Detect which cell encompasses the target text, then output its [X, Y] center coordinate. 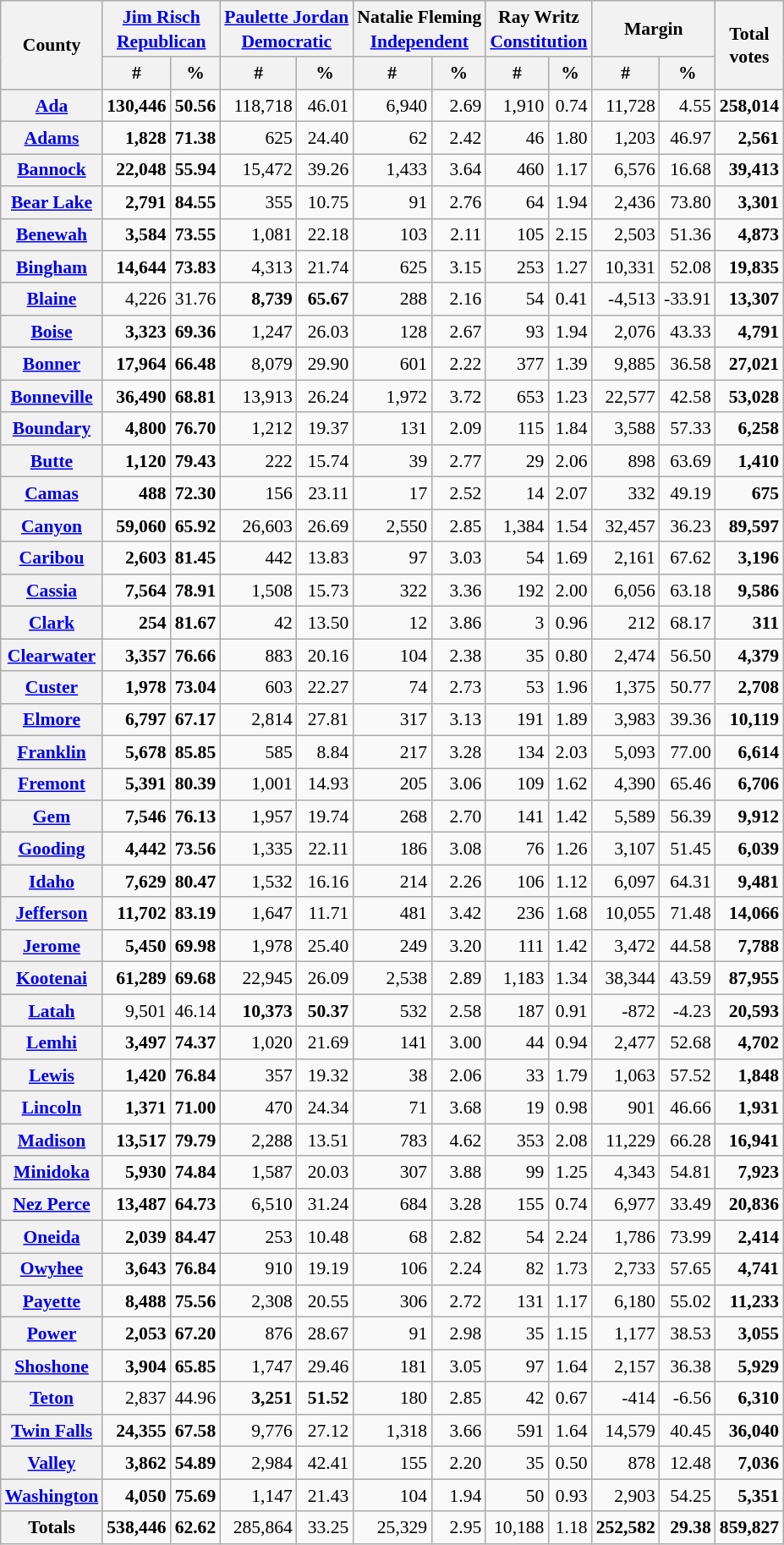
50.77 [688, 687]
1,247 [259, 332]
2,733 [626, 1269]
0.67 [570, 1399]
3,904 [136, 1366]
67.58 [196, 1431]
883 [259, 655]
9,586 [749, 591]
Madison [52, 1140]
1,848 [749, 1075]
83.19 [196, 914]
64.73 [196, 1205]
6,258 [749, 429]
19.74 [325, 816]
56.50 [688, 655]
2,550 [392, 525]
128 [392, 332]
2.98 [458, 1333]
0.91 [570, 1010]
Ada [52, 106]
1,318 [392, 1431]
1,931 [749, 1108]
3,584 [136, 234]
82 [517, 1269]
Bingham [52, 267]
1,647 [259, 914]
876 [259, 1333]
488 [136, 493]
1,972 [392, 396]
16.16 [325, 881]
31.24 [325, 1205]
-4,513 [626, 300]
57.52 [688, 1075]
52.68 [688, 1043]
52.08 [688, 267]
25,329 [392, 1528]
51.45 [688, 849]
3.06 [458, 784]
322 [392, 591]
6,614 [749, 752]
64 [517, 202]
4,800 [136, 429]
1.69 [570, 558]
8.84 [325, 752]
3.03 [458, 558]
36.38 [688, 1366]
3.20 [458, 946]
55.94 [196, 170]
3.42 [458, 914]
1.68 [570, 914]
2,837 [136, 1399]
76 [517, 849]
3,107 [626, 849]
7,036 [749, 1463]
Latah [52, 1010]
0.93 [570, 1495]
236 [517, 914]
42.58 [688, 396]
2.67 [458, 332]
6,576 [626, 170]
46 [517, 138]
46.14 [196, 1010]
2.58 [458, 1010]
68.17 [688, 623]
54.25 [688, 1495]
2,288 [259, 1140]
591 [517, 1431]
2.16 [458, 300]
1.15 [570, 1333]
23.11 [325, 493]
13,517 [136, 1140]
46.66 [688, 1108]
68 [392, 1237]
2,161 [626, 558]
1,371 [136, 1108]
10,055 [626, 914]
11,233 [749, 1301]
10.48 [325, 1237]
1,384 [517, 525]
36,040 [749, 1431]
1.34 [570, 978]
93 [517, 332]
Jerome [52, 946]
1.26 [570, 849]
54.81 [688, 1172]
49.19 [688, 493]
36,490 [136, 396]
-33.91 [688, 300]
76.70 [196, 429]
11,728 [626, 106]
4,442 [136, 849]
4,791 [749, 332]
1,147 [259, 1495]
84.47 [196, 1237]
118,718 [259, 106]
538,446 [136, 1528]
1,081 [259, 234]
5,678 [136, 752]
1,532 [259, 881]
76.66 [196, 655]
7,564 [136, 591]
22,048 [136, 170]
10,373 [259, 1010]
532 [392, 1010]
Payette [52, 1301]
2.52 [458, 493]
2.70 [458, 816]
109 [517, 784]
Owyhee [52, 1269]
5,589 [626, 816]
2,157 [626, 1366]
460 [517, 170]
3.88 [458, 1172]
2.09 [458, 429]
3,323 [136, 332]
1.89 [570, 719]
Bannock [52, 170]
26,603 [259, 525]
1.25 [570, 1172]
26.24 [325, 396]
1.18 [570, 1528]
Idaho [52, 881]
50 [517, 1495]
10,119 [749, 719]
4,313 [259, 267]
2.72 [458, 1301]
Custer [52, 687]
5,450 [136, 946]
2.69 [458, 106]
1.54 [570, 525]
288 [392, 300]
222 [259, 461]
2,791 [136, 202]
258,014 [749, 106]
22.11 [325, 849]
15.73 [325, 591]
73.04 [196, 687]
31.76 [196, 300]
Boise [52, 332]
10,331 [626, 267]
Ray WritzConstitution [538, 29]
1,786 [626, 1237]
71.38 [196, 138]
Butte [52, 461]
103 [392, 234]
22.27 [325, 687]
33 [517, 1075]
67.20 [196, 1333]
15,472 [259, 170]
5,351 [749, 1495]
6,706 [749, 784]
89,597 [749, 525]
73.83 [196, 267]
19 [517, 1108]
-872 [626, 1010]
3,472 [626, 946]
214 [392, 881]
46.97 [688, 138]
78.91 [196, 591]
4.55 [688, 106]
442 [259, 558]
Blaine [52, 300]
72.30 [196, 493]
2.11 [458, 234]
84.55 [196, 202]
16,941 [749, 1140]
Paulette JordanDemocratic [286, 29]
19.19 [325, 1269]
2,538 [392, 978]
4,741 [749, 1269]
2,814 [259, 719]
134 [517, 752]
3.64 [458, 170]
39 [392, 461]
6,510 [259, 1205]
81.67 [196, 623]
12.48 [688, 1463]
Clark [52, 623]
3.08 [458, 849]
69.36 [196, 332]
Adams [52, 138]
2.26 [458, 881]
50.37 [325, 1010]
4,379 [749, 655]
7,629 [136, 881]
51.52 [325, 1399]
684 [392, 1205]
22,945 [259, 978]
40.45 [688, 1431]
59,060 [136, 525]
13,487 [136, 1205]
470 [259, 1108]
Nez Perce [52, 1205]
Lewis [52, 1075]
43.59 [688, 978]
57.33 [688, 429]
54.89 [196, 1463]
-6.56 [688, 1399]
115 [517, 429]
73.99 [688, 1237]
81.45 [196, 558]
56.39 [688, 816]
Totalvotes [749, 45]
14,644 [136, 267]
3.15 [458, 267]
26.09 [325, 978]
2.76 [458, 202]
71.48 [688, 914]
38,344 [626, 978]
1.23 [570, 396]
11.71 [325, 914]
65.85 [196, 1366]
3.68 [458, 1108]
36.23 [688, 525]
Kootenai [52, 978]
1,420 [136, 1075]
1,001 [259, 784]
Benewah [52, 234]
268 [392, 816]
306 [392, 1301]
3,196 [749, 558]
6,310 [749, 1399]
46.01 [325, 106]
105 [517, 234]
20,593 [749, 1010]
187 [517, 1010]
1,375 [626, 687]
Boundary [52, 429]
-414 [626, 1399]
99 [517, 1172]
1,063 [626, 1075]
2.08 [570, 1140]
14,066 [749, 914]
2,076 [626, 332]
7,788 [749, 946]
5,093 [626, 752]
57.65 [688, 1269]
50.56 [196, 106]
61,289 [136, 978]
11,229 [626, 1140]
Franklin [52, 752]
15.74 [325, 461]
13,913 [259, 396]
14,579 [626, 1431]
Lincoln [52, 1108]
252,582 [626, 1528]
66.48 [196, 364]
Washington [52, 1495]
6,940 [392, 106]
111 [517, 946]
3,357 [136, 655]
2,603 [136, 558]
2,308 [259, 1301]
3,301 [749, 202]
3.05 [458, 1366]
3,588 [626, 429]
62.62 [196, 1528]
65.67 [325, 300]
7,546 [136, 816]
2,561 [749, 138]
Bear Lake [52, 202]
0.94 [570, 1043]
0.80 [570, 655]
1,335 [259, 849]
29.90 [325, 364]
13.51 [325, 1140]
28.67 [325, 1333]
2.15 [570, 234]
Totals [52, 1528]
180 [392, 1399]
22,577 [626, 396]
156 [259, 493]
85.85 [196, 752]
Clearwater [52, 655]
21.69 [325, 1043]
5,391 [136, 784]
2.42 [458, 138]
75.69 [196, 1495]
68.81 [196, 396]
2.82 [458, 1237]
44 [517, 1043]
3,862 [136, 1463]
1,828 [136, 138]
311 [749, 623]
9,501 [136, 1010]
2.77 [458, 461]
2,053 [136, 1333]
1,020 [259, 1043]
67.17 [196, 719]
33.25 [325, 1528]
249 [392, 946]
3 [517, 623]
332 [626, 493]
2,708 [749, 687]
4.62 [458, 1140]
285,864 [259, 1528]
11,702 [136, 914]
783 [392, 1140]
6,039 [749, 849]
73.56 [196, 849]
898 [626, 461]
3.72 [458, 396]
Power [52, 1333]
74 [392, 687]
51.36 [688, 234]
2,984 [259, 1463]
910 [259, 1269]
181 [392, 1366]
0.41 [570, 300]
29.46 [325, 1366]
1,120 [136, 461]
186 [392, 849]
377 [517, 364]
69.68 [196, 978]
County [52, 45]
3,497 [136, 1043]
8,079 [259, 364]
2,414 [749, 1237]
69.98 [196, 946]
53,028 [749, 396]
Minidoka [52, 1172]
80.47 [196, 881]
4,343 [626, 1172]
1,587 [259, 1172]
27.12 [325, 1431]
26.03 [325, 332]
Teton [52, 1399]
9,912 [749, 816]
355 [259, 202]
859,827 [749, 1528]
Gooding [52, 849]
9,481 [749, 881]
1.62 [570, 784]
25.40 [325, 946]
9,885 [626, 364]
2.73 [458, 687]
Twin Falls [52, 1431]
63.18 [688, 591]
13.83 [325, 558]
14.93 [325, 784]
87,955 [749, 978]
2,903 [626, 1495]
17 [392, 493]
20,836 [749, 1205]
Lemhi [52, 1043]
2.89 [458, 978]
16.68 [688, 170]
79.43 [196, 461]
2.07 [570, 493]
Jim RischRepublican [161, 29]
9,776 [259, 1431]
353 [517, 1140]
66.28 [688, 1140]
7,923 [749, 1172]
73.80 [688, 202]
21.74 [325, 267]
192 [517, 591]
2.22 [458, 364]
Gem [52, 816]
4,873 [749, 234]
1,410 [749, 461]
29 [517, 461]
217 [392, 752]
Shoshone [52, 1366]
2.95 [458, 1528]
1.84 [570, 429]
Jefferson [52, 914]
Elmore [52, 719]
77.00 [688, 752]
901 [626, 1108]
24.40 [325, 138]
2.20 [458, 1463]
21.43 [325, 1495]
3.86 [458, 623]
10,188 [517, 1528]
1,212 [259, 429]
65.46 [688, 784]
73.55 [196, 234]
17,964 [136, 364]
20.16 [325, 655]
1,183 [517, 978]
3.00 [458, 1043]
1,957 [259, 816]
1.73 [570, 1269]
13,307 [749, 300]
19.32 [325, 1075]
603 [259, 687]
1,177 [626, 1333]
1.12 [570, 881]
10.75 [325, 202]
71 [392, 1108]
Margin [654, 29]
8,739 [259, 300]
67.62 [688, 558]
2,477 [626, 1043]
20.03 [325, 1172]
2,474 [626, 655]
Natalie FlemingIndependent [419, 29]
653 [517, 396]
Camas [52, 493]
6,056 [626, 591]
601 [392, 364]
Caribou [52, 558]
3.36 [458, 591]
205 [392, 784]
254 [136, 623]
32,457 [626, 525]
585 [259, 752]
6,097 [626, 881]
6,797 [136, 719]
44.58 [688, 946]
22.18 [325, 234]
2,039 [136, 1237]
33.49 [688, 1205]
2.38 [458, 655]
2.03 [570, 752]
38.53 [688, 1333]
53 [517, 687]
357 [259, 1075]
19.37 [325, 429]
3.66 [458, 1431]
5,929 [749, 1366]
76.13 [196, 816]
212 [626, 623]
42.41 [325, 1463]
1,508 [259, 591]
1.96 [570, 687]
481 [392, 914]
Oneida [52, 1237]
1.80 [570, 138]
130,446 [136, 106]
1,747 [259, 1366]
8,488 [136, 1301]
Fremont [52, 784]
4,226 [136, 300]
12 [392, 623]
44.96 [196, 1399]
65.92 [196, 525]
0.96 [570, 623]
2.00 [570, 591]
63.69 [688, 461]
6,977 [626, 1205]
1.79 [570, 1075]
2,436 [626, 202]
3,643 [136, 1269]
-4.23 [688, 1010]
3,251 [259, 1399]
4,390 [626, 784]
74.84 [196, 1172]
71.00 [196, 1108]
74.37 [196, 1043]
0.98 [570, 1108]
Bonneville [52, 396]
29.38 [688, 1528]
13.50 [325, 623]
36.58 [688, 364]
4,050 [136, 1495]
3.13 [458, 719]
80.39 [196, 784]
39,413 [749, 170]
317 [392, 719]
19,835 [749, 267]
Canyon [52, 525]
3,983 [626, 719]
26.69 [325, 525]
27,021 [749, 364]
307 [392, 1172]
64.31 [688, 881]
1,433 [392, 170]
55.02 [688, 1301]
6,180 [626, 1301]
Cassia [52, 591]
5,930 [136, 1172]
1,203 [626, 138]
75.56 [196, 1301]
39.26 [325, 170]
20.55 [325, 1301]
43.33 [688, 332]
675 [749, 493]
1.39 [570, 364]
24,355 [136, 1431]
Valley [52, 1463]
3,055 [749, 1333]
27.81 [325, 719]
Bonner [52, 364]
14 [517, 493]
39.36 [688, 719]
878 [626, 1463]
2,503 [626, 234]
79.79 [196, 1140]
1,910 [517, 106]
24.34 [325, 1108]
62 [392, 138]
191 [517, 719]
1.27 [570, 267]
0.50 [570, 1463]
4,702 [749, 1043]
38 [392, 1075]
